For the text-containing cell, return its midpoint in (X, Y) coordinate format. 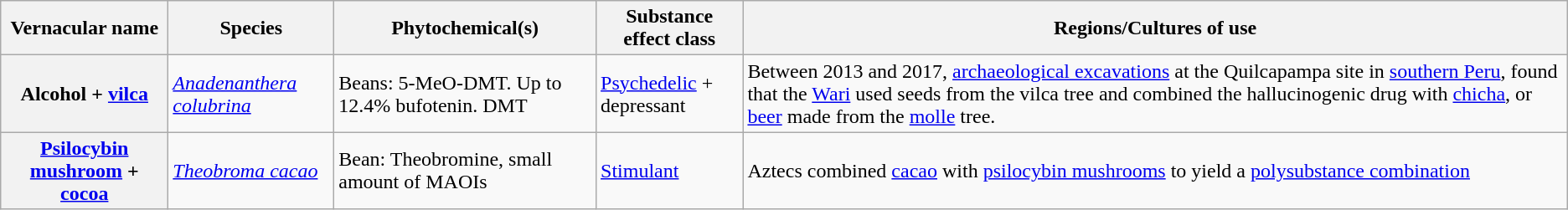
Psychedelic + depressant (670, 94)
Theobroma cacao (251, 171)
Aztecs combined cacao with psilocybin mushrooms to yield a polysubstance combination (1155, 171)
Bean: Theobromine, small amount of MAOIs (466, 171)
Beans: 5-MeO-DMT. Up to 12.4% bufotenin. DMT (466, 94)
Substance effect class (670, 28)
Psilocybin mushroom + cocoa (85, 171)
Vernacular name (85, 28)
Phytochemical(s) (466, 28)
Alcohol + vilca (85, 94)
Species (251, 28)
Anadenanthera colubrina (251, 94)
Stimulant (670, 171)
Regions/Cultures of use (1155, 28)
